Capture the cell that displays the provided text and extract its (X, Y) central coordinate. 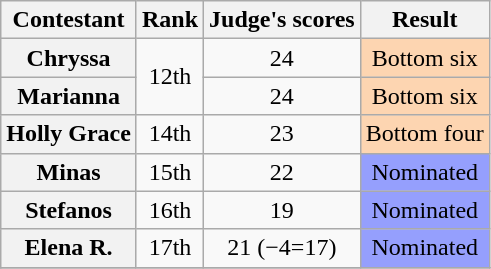
Stefanos (69, 210)
Marianna (69, 96)
15th (170, 172)
23 (282, 134)
21 (−4=17) (282, 248)
Holly Grace (69, 134)
Elena R. (69, 248)
Result (424, 20)
16th (170, 210)
Judge's scores (282, 20)
17th (170, 248)
Minas (69, 172)
Rank (170, 20)
Contestant (69, 20)
14th (170, 134)
Bottom four (424, 134)
Chryssa (69, 58)
12th (170, 77)
22 (282, 172)
19 (282, 210)
